Locate the cell with the specified text and output its [x, y] center coordinate. 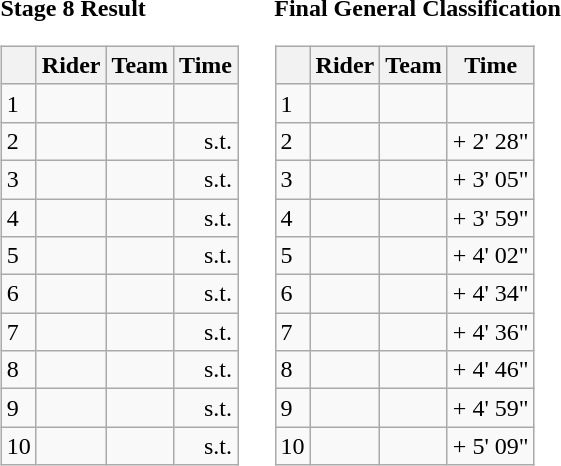
+ 4' 36" [490, 332]
+ 3' 05" [490, 179]
+ 5' 09" [490, 446]
+ 3' 59" [490, 217]
+ 4' 34" [490, 294]
+ 4' 46" [490, 370]
+ 4' 59" [490, 408]
+ 4' 02" [490, 256]
+ 2' 28" [490, 141]
